Output the [x, y] coordinate of the center of the cell containing the given text.  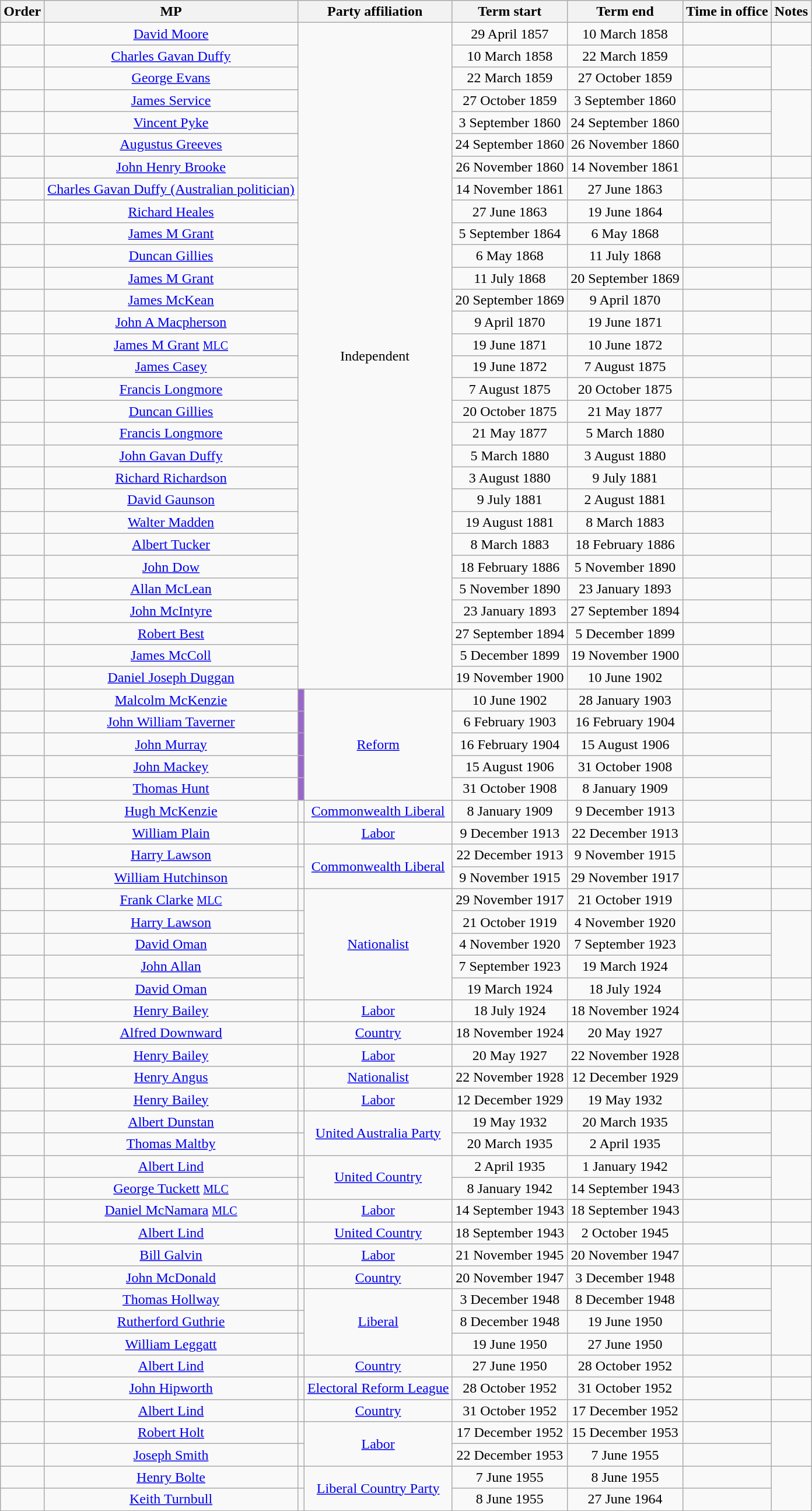
15 December 1953 [625, 1433]
Robert Holt [171, 1433]
Thomas Hollway [171, 1299]
Augustus Greeves [171, 145]
John McDonald [171, 1277]
James M Grant MLC [171, 345]
Thomas Maltby [171, 1144]
Allan McLean [171, 589]
David Moore [171, 34]
Henry Bolte [171, 1477]
Henry Angus [171, 1078]
John William Taverner [171, 722]
Party affiliation [374, 12]
5 September 1864 [510, 233]
Richard Richardson [171, 478]
John A Macpherson [171, 323]
Reform [378, 744]
MP [171, 12]
28 January 1903 [625, 700]
Frank Clarke MLC [171, 900]
John Gavan Duffy [171, 456]
Daniel Joseph Duggan [171, 678]
Albert Dunstan [171, 1122]
2 October 1945 [625, 1233]
Daniel McNamara MLC [171, 1211]
John Henry Brooke [171, 167]
George Tuckett MLC [171, 1188]
Albert Tucker [171, 544]
10 June 1872 [625, 345]
29 April 1857 [510, 34]
Notes [791, 12]
John Hipworth [171, 1388]
Rutherford Guthrie [171, 1321]
John Dow [171, 566]
United Australia Party [378, 1133]
21 November 1945 [510, 1255]
Independent [374, 356]
Liberal [378, 1321]
Vincent Pyke [171, 123]
2 August 1881 [625, 500]
Charles Gavan Duffy (Australian politician) [171, 189]
David Gaunson [171, 500]
6 February 1903 [510, 722]
19 August 1881 [510, 522]
19 June 1872 [510, 367]
Bill Galvin [171, 1255]
Electoral Reform League [378, 1388]
William Leggatt [171, 1344]
John McIntyre [171, 611]
8 January 1942 [510, 1188]
1 January 1942 [625, 1166]
Walter Madden [171, 522]
James McKean [171, 300]
George Evans [171, 78]
James Service [171, 100]
27 June 1964 [625, 1499]
James Casey [171, 367]
John Mackey [171, 767]
John Allan [171, 966]
19 June 1864 [625, 211]
Term end [625, 12]
Time in office [727, 12]
William Hutchinson [171, 877]
James McColl [171, 656]
Malcolm McKenzie [171, 700]
Thomas Hunt [171, 789]
Joseph Smith [171, 1455]
Order [22, 12]
William Plain [171, 833]
Term start [510, 12]
Liberal Country Party [378, 1488]
Hugh McKenzie [171, 811]
22 December 1953 [510, 1455]
Keith Turnbull [171, 1499]
Alfred Downward [171, 1033]
John Murray [171, 744]
Charles Gavan Duffy [171, 56]
Richard Heales [171, 211]
Robert Best [171, 633]
